Provide the [X, Y] coordinate of the cell's center where the given text is located.  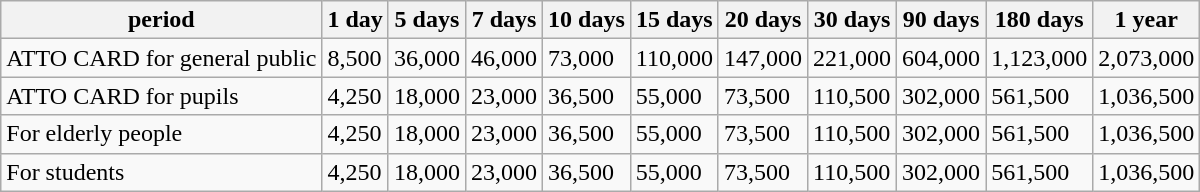
7 days [504, 20]
147,000 [762, 58]
36,000 [426, 58]
90 days [942, 20]
period [162, 20]
30 days [852, 20]
ATTO CARD for pupils [162, 96]
10 days [587, 20]
2,073,000 [1146, 58]
15 days [674, 20]
46,000 [504, 58]
1 year [1146, 20]
180 days [1040, 20]
1 day [355, 20]
604,000 [942, 58]
20 days [762, 20]
ATTO CARD for general public [162, 58]
221,000 [852, 58]
For students [162, 172]
1,123,000 [1040, 58]
For elderly people [162, 134]
73,000 [587, 58]
110,000 [674, 58]
5 days [426, 20]
8,500 [355, 58]
